Identify which cell holds the provided text, then report its [X, Y] central coordinate. 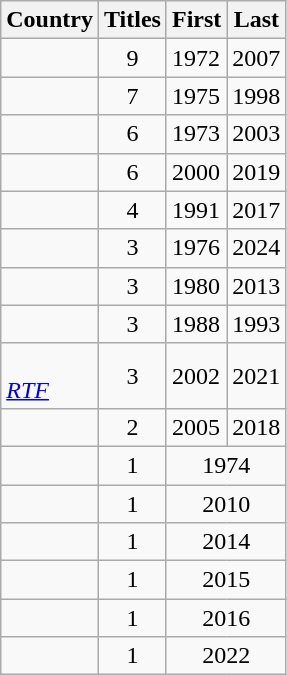
7 [132, 96]
1980 [196, 286]
Last [256, 20]
2014 [226, 542]
1973 [196, 134]
2022 [226, 656]
2021 [256, 376]
2000 [196, 172]
1972 [196, 58]
Country [50, 20]
2007 [256, 58]
1998 [256, 96]
4 [132, 210]
1976 [196, 248]
2019 [256, 172]
1975 [196, 96]
2018 [256, 427]
2015 [226, 580]
9 [132, 58]
2024 [256, 248]
RTF [50, 376]
1993 [256, 324]
2 [132, 427]
2002 [196, 376]
2016 [226, 618]
2013 [256, 286]
Titles [132, 20]
1991 [196, 210]
2005 [196, 427]
2017 [256, 210]
First [196, 20]
1974 [226, 465]
1988 [196, 324]
2010 [226, 503]
2003 [256, 134]
